Locate the cell with the specified text and output its (X, Y) center coordinate. 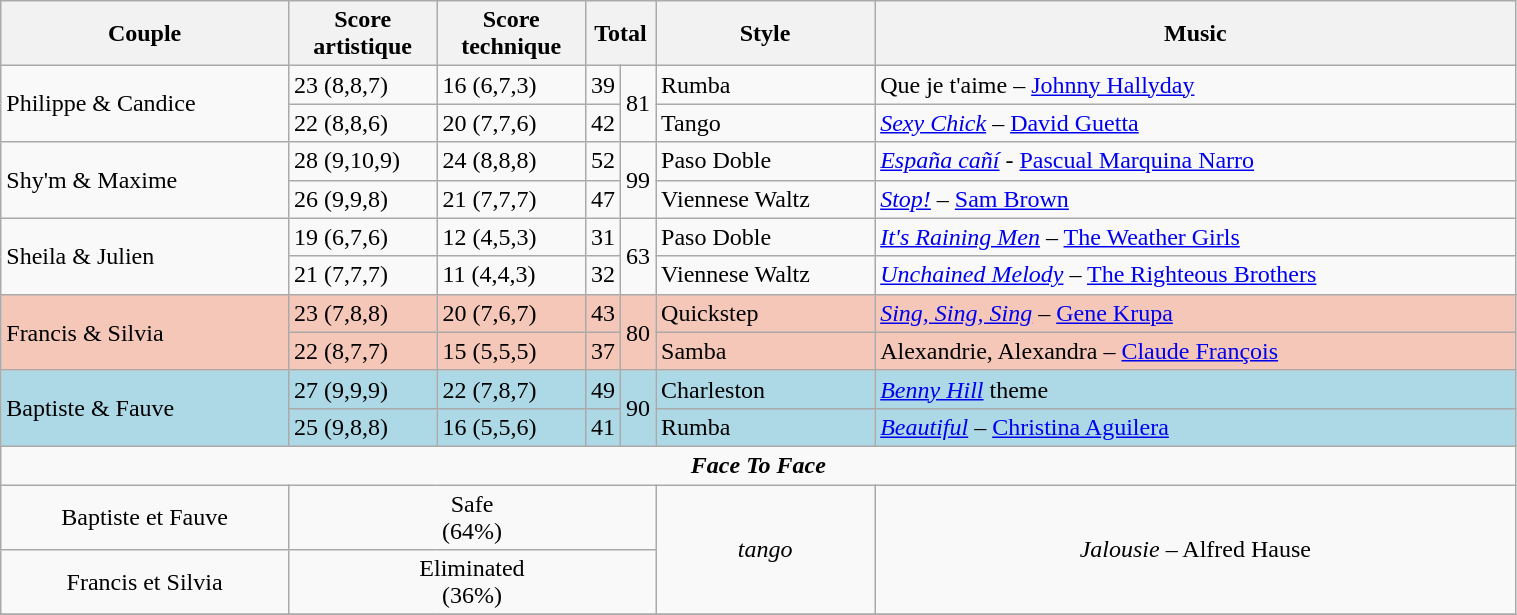
Tango (766, 123)
Francis & Silvia (145, 332)
Samba (766, 351)
Sing, Sing, Sing – Gene Krupa (1196, 313)
22 (8,7,7) (362, 351)
Sheila & Julien (145, 256)
Que je t'aime – Johnny Hallyday (1196, 85)
Unchained Melody – The Righteous Brothers (1196, 275)
23 (7,8,8) (362, 313)
15 (5,5,5) (512, 351)
Charleston (766, 389)
26 (9,9,8) (362, 199)
Shy'm & Maxime (145, 180)
Score technique (512, 34)
23 (8,8,7) (362, 85)
Eliminated(36%) (472, 582)
It's Raining Men – The Weather Girls (1196, 237)
49 (602, 389)
Safe(64%) (472, 516)
25 (9,8,8) (362, 427)
47 (602, 199)
16 (5,5,6) (512, 427)
32 (602, 275)
63 (638, 256)
20 (7,6,7) (512, 313)
99 (638, 180)
Face To Face (758, 465)
Baptiste et Fauve (145, 516)
Francis et Silvia (145, 582)
27 (9,9,9) (362, 389)
20 (7,7,6) (512, 123)
Philippe & Candice (145, 104)
tango (766, 549)
Alexandrie, Alexandra – Claude François (1196, 351)
39 (602, 85)
90 (638, 408)
37 (602, 351)
12 (4,5,3) (512, 237)
Jalousie – Alfred Hause (1196, 549)
11 (4,4,3) (512, 275)
España cañí - Pascual Marquina Narro (1196, 161)
19 (6,7,6) (362, 237)
Score artistique (362, 34)
Quickstep (766, 313)
42 (602, 123)
Total (620, 34)
28 (9,10,9) (362, 161)
22 (7,8,7) (512, 389)
52 (602, 161)
31 (602, 237)
Benny Hill theme (1196, 389)
Baptiste & Fauve (145, 408)
80 (638, 332)
Beautiful – Christina Aguilera (1196, 427)
Stop! – Sam Brown (1196, 199)
Music (1196, 34)
Couple (145, 34)
43 (602, 313)
24 (8,8,8) (512, 161)
Sexy Chick – David Guetta (1196, 123)
81 (638, 104)
Style (766, 34)
41 (602, 427)
22 (8,8,6) (362, 123)
16 (6,7,3) (512, 85)
